For the text-containing cell, return its midpoint in [x, y] coordinate format. 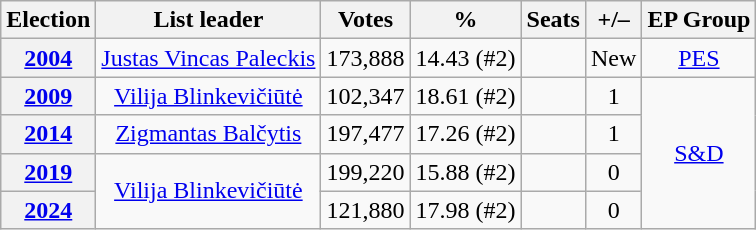
199,220 [366, 172]
S&D [699, 153]
197,477 [366, 134]
2014 [48, 134]
17.26 (#2) [466, 134]
Election [48, 20]
% [466, 20]
2019 [48, 172]
Justas Vincas Paleckis [208, 58]
Votes [366, 20]
EP Group [699, 20]
Seats [553, 20]
2009 [48, 96]
17.98 (#2) [466, 210]
New [613, 58]
102,347 [366, 96]
18.61 (#2) [466, 96]
+/– [613, 20]
PES [699, 58]
15.88 (#2) [466, 172]
121,880 [366, 210]
2024 [48, 210]
Zigmantas Balčytis [208, 134]
173,888 [366, 58]
List leader [208, 20]
2004 [48, 58]
14.43 (#2) [466, 58]
